Search for the cell housing the specified text and yield its [X, Y] center coordinate. 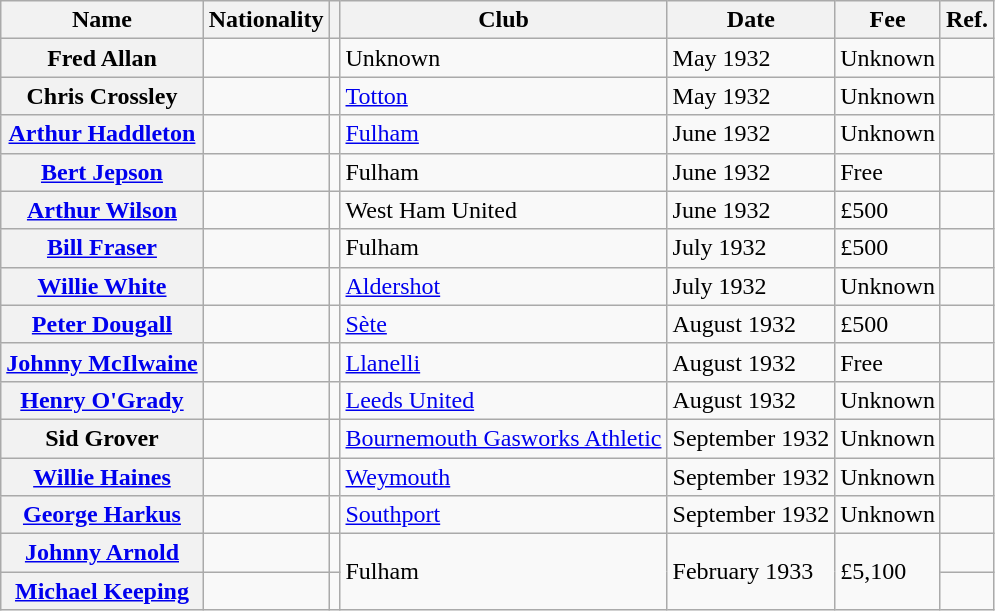
£5,100 [888, 572]
Ref. [966, 20]
Bill Fraser [102, 248]
Johnny Arnold [102, 553]
Sid Grover [102, 438]
Michael Keeping [102, 591]
Chris Crossley [102, 96]
Club [504, 20]
Henry O'Grady [102, 400]
Weymouth [504, 477]
George Harkus [102, 515]
Bournemouth Gasworks Athletic [504, 438]
Johnny McIlwaine [102, 362]
Llanelli [504, 362]
Leeds United [504, 400]
Willie Haines [102, 477]
Name [102, 20]
Aldershot [504, 286]
February 1933 [751, 572]
Bert Jepson [102, 172]
Sète [504, 324]
Fee [888, 20]
Southport [504, 515]
Fred Allan [102, 58]
Willie White [102, 286]
Peter Dougall [102, 324]
Nationality [266, 20]
Arthur Wilson [102, 210]
Totton [504, 96]
Date [751, 20]
West Ham United [504, 210]
Arthur Haddleton [102, 134]
